Output the (X, Y) coordinate of the center of the cell containing the given text.  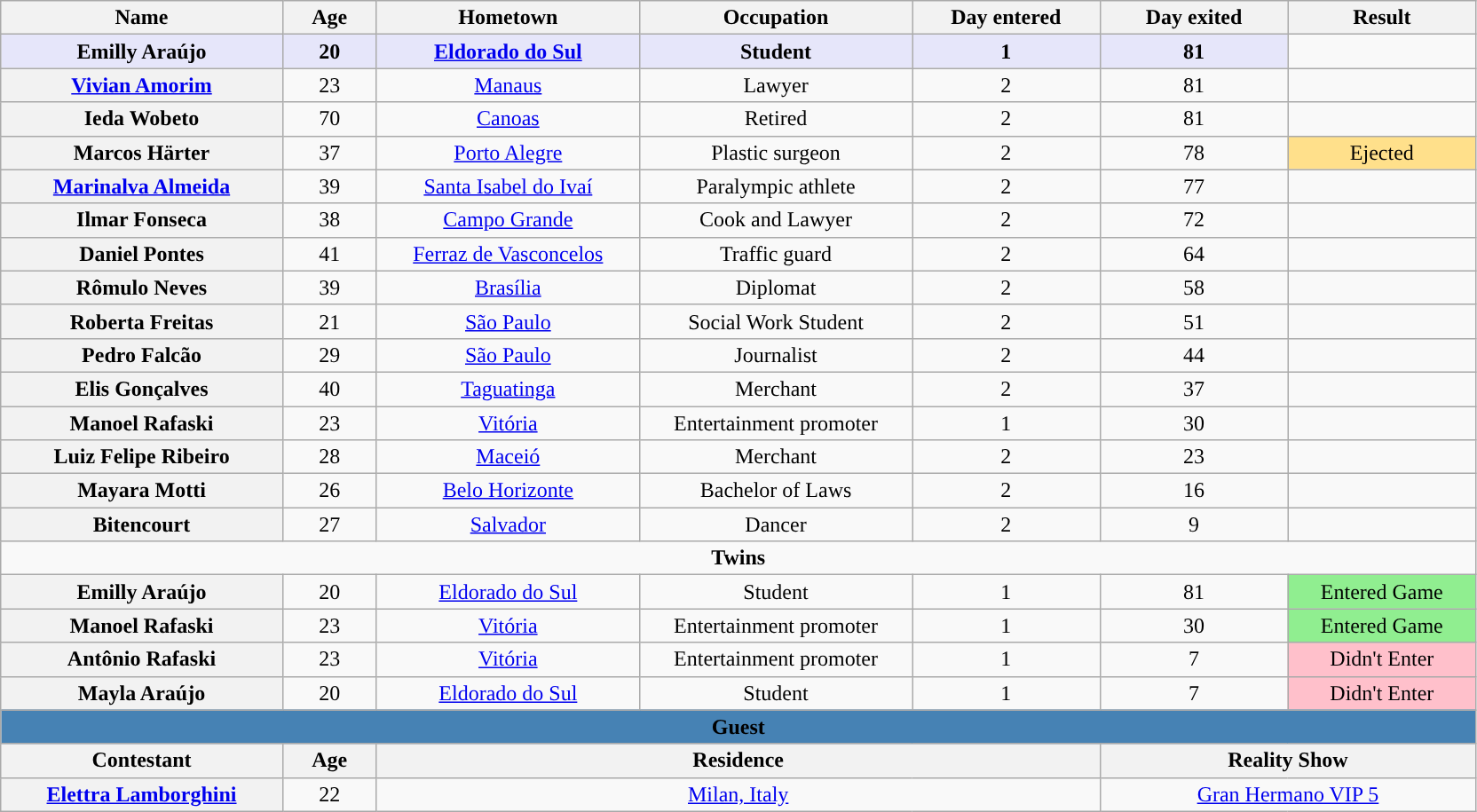
Day exited (1194, 18)
Mayara Motti (142, 491)
Taguatinga (508, 389)
Canoas (508, 119)
Journalist (776, 355)
27 (329, 524)
51 (1194, 321)
58 (1194, 288)
Twins (738, 558)
40 (329, 389)
Social Work Student (776, 321)
Manaus (508, 85)
Day entered (1007, 18)
Belo Horizonte (508, 491)
Bachelor of Laws (776, 491)
Paralympic athlete (776, 186)
Santa Isabel do Ivaí (508, 186)
Salvador (508, 524)
64 (1194, 254)
Roberta Freitas (142, 321)
Gran Hermano VIP 5 (1287, 794)
Bitencourt (142, 524)
Maceió (508, 457)
29 (329, 355)
Luiz Felipe Ribeiro (142, 457)
Hometown (508, 18)
16 (1194, 491)
78 (1194, 153)
77 (1194, 186)
44 (1194, 355)
Dancer (776, 524)
28 (329, 457)
Daniel Pontes (142, 254)
Lawyer (776, 85)
Elis Gonçalves (142, 389)
Ejected (1382, 153)
70 (329, 119)
72 (1194, 220)
Reality Show (1287, 761)
Brasília (508, 288)
Ilmar Fonseca (142, 220)
Residence (738, 761)
Vivian Amorim (142, 85)
Milan, Italy (738, 794)
Cook and Lawyer (776, 220)
Diplomat (776, 288)
Antônio Rafaski (142, 659)
Marcos Härter (142, 153)
Rômulo Neves (142, 288)
Mayla Araújo (142, 693)
Porto Alegre (508, 153)
Campo Grande (508, 220)
9 (1194, 524)
Elettra Lamborghini (142, 794)
26 (329, 491)
Retired (776, 119)
Result (1382, 18)
38 (329, 220)
Contestant (142, 761)
21 (329, 321)
Marinalva Almeida (142, 186)
Ieda Wobeto (142, 119)
Pedro Falcão (142, 355)
41 (329, 254)
22 (329, 794)
Ferraz de Vasconcelos (508, 254)
Guest (738, 727)
Traffic guard (776, 254)
Occupation (776, 18)
Name (142, 18)
Plastic surgeon (776, 153)
